From the cell containing the given text, extract its center point as (x, y) coordinate. 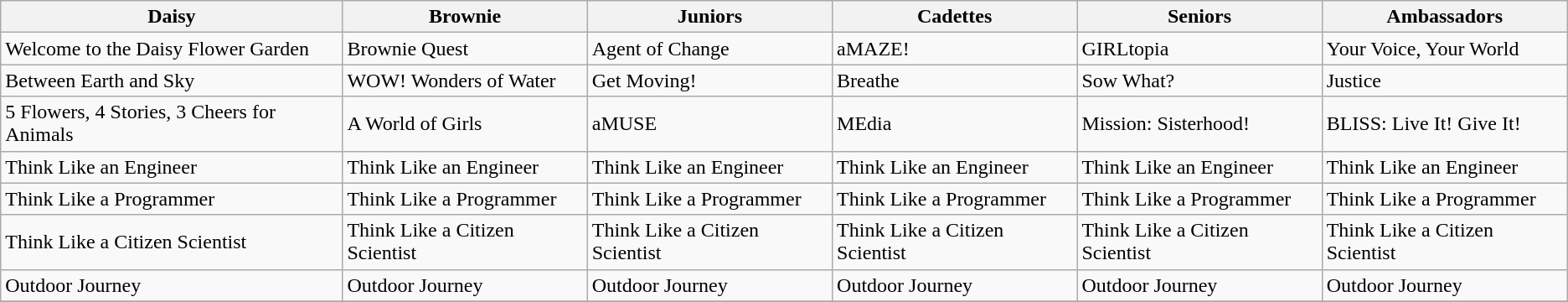
Mission: Sisterhood! (1199, 124)
Ambassadors (1444, 17)
Your Voice, Your World (1444, 49)
Get Moving! (709, 81)
Agent of Change (709, 49)
Seniors (1199, 17)
Between Earth and Sky (172, 81)
Cadettes (955, 17)
Brownie (465, 17)
Breathe (955, 81)
Daisy (172, 17)
GIRLtopia (1199, 49)
Welcome to the Daisy Flower Garden (172, 49)
Brownie Quest (465, 49)
5 Flowers, 4 Stories, 3 Cheers for Animals (172, 124)
Sow What? (1199, 81)
A World of Girls (465, 124)
aMUSE (709, 124)
Justice (1444, 81)
WOW! Wonders of Water (465, 81)
aMAZE! (955, 49)
Juniors (709, 17)
MEdia (955, 124)
BLISS: Live It! Give It! (1444, 124)
